Extract the (X, Y) coordinate from the center of the cell holding the provided text.  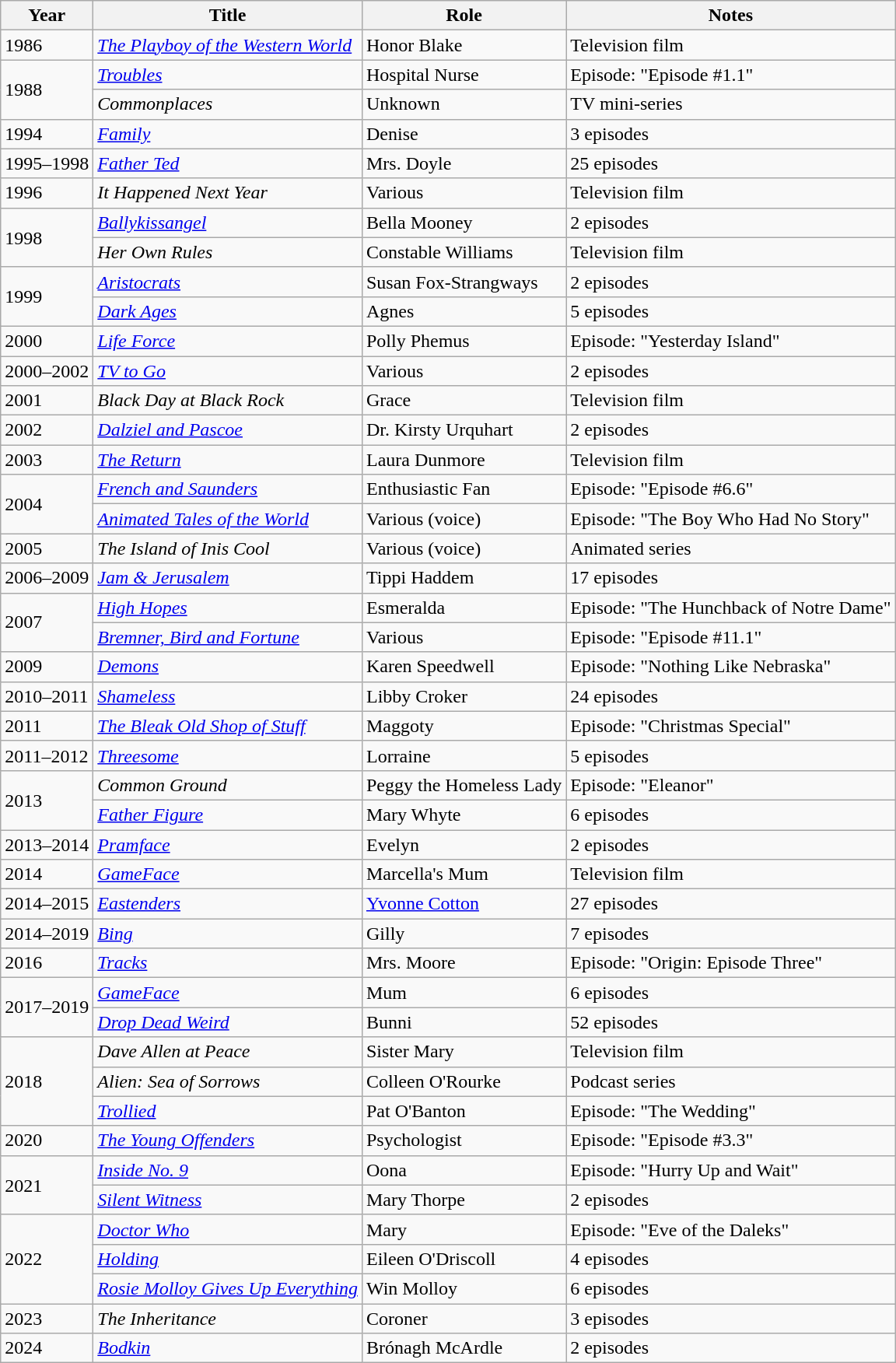
Susan Fox-Strangways (464, 282)
Agnes (464, 311)
Episode: "The Boy Who Had No Story" (731, 519)
2011–2012 (47, 755)
Hospital Nurse (464, 75)
Mary (464, 1229)
Podcast series (731, 1081)
Troubles (228, 75)
High Hopes (228, 608)
Inside No. 9 (228, 1170)
Father Figure (228, 815)
Episode: "The Hunchback of Notre Dame" (731, 608)
Episode: "Nothing Like Nebraska" (731, 667)
Bodkin (228, 1348)
Psychologist (464, 1141)
2000–2002 (47, 371)
Drop Dead Weird (228, 1022)
Threesome (228, 755)
Pat O'Banton (464, 1111)
2014 (47, 874)
Animated Tales of the World (228, 519)
Doctor Who (228, 1229)
Denise (464, 134)
TV to Go (228, 371)
1986 (47, 45)
Tippi Haddem (464, 578)
Trollied (228, 1111)
2020 (47, 1141)
Lorraine (464, 755)
Episode: "Yesterday Island" (731, 341)
The Inheritance (228, 1319)
2024 (47, 1348)
2009 (47, 667)
Eastenders (228, 904)
27 episodes (731, 904)
Dark Ages (228, 311)
7 episodes (731, 934)
Mrs. Moore (464, 963)
Shameless (228, 696)
Animated series (731, 548)
Year (47, 16)
2006–2009 (47, 578)
2017–2019 (47, 1007)
1995–1998 (47, 163)
2000 (47, 341)
Yvonne Cotton (464, 904)
Bremner, Bird and Fortune (228, 637)
Silent Witness (228, 1200)
2007 (47, 622)
Pramface (228, 844)
Coroner (464, 1319)
1996 (47, 193)
Episode: "Hurry Up and Wait" (731, 1170)
Alien: Sea of Sorrows (228, 1081)
2011 (47, 726)
Polly Phemus (464, 341)
Episode: "Episode #11.1" (731, 637)
2023 (47, 1319)
Marcella's Mum (464, 874)
The Young Offenders (228, 1141)
2021 (47, 1185)
Enthusiastic Fan (464, 489)
Episode: "Episode #6.6" (731, 489)
Episode: "The Wedding" (731, 1111)
Bella Mooney (464, 222)
2014–2015 (47, 904)
17 episodes (731, 578)
2003 (47, 460)
Karen Speedwell (464, 667)
Win Molloy (464, 1288)
2013 (47, 800)
Episode: "Origin: Episode Three" (731, 963)
The Bleak Old Shop of Stuff (228, 726)
Evelyn (464, 844)
Dave Allen at Peace (228, 1052)
Eileen O'Driscoll (464, 1259)
Aristocrats (228, 282)
Grace (464, 401)
Bing (228, 934)
Demons (228, 667)
Episode: "Episode #3.3" (731, 1141)
Black Day at Black Rock (228, 401)
Role (464, 16)
24 episodes (731, 696)
Title (228, 16)
Episode: "Eleanor" (731, 785)
25 episodes (731, 163)
Ballykissangel (228, 222)
52 episodes (731, 1022)
Dr. Kirsty Urquhart (464, 430)
Unknown (464, 104)
Common Ground (228, 785)
Mrs. Doyle (464, 163)
2001 (47, 401)
Libby Croker (464, 696)
2005 (47, 548)
Honor Blake (464, 45)
2002 (47, 430)
Brónagh McArdle (464, 1348)
Esmeralda (464, 608)
2013–2014 (47, 844)
Notes (731, 16)
Tracks (228, 963)
Laura Dunmore (464, 460)
Constable Williams (464, 252)
2022 (47, 1259)
1998 (47, 237)
Life Force (228, 341)
The Island of Inis Cool (228, 548)
Jam & Jerusalem (228, 578)
Episode: "Eve of the Daleks" (731, 1229)
Bunni (464, 1022)
Mary Thorpe (464, 1200)
1999 (47, 296)
Gilly (464, 934)
Holding (228, 1259)
1988 (47, 89)
4 episodes (731, 1259)
The Return (228, 460)
Rosie Molloy Gives Up Everything (228, 1288)
French and Saunders (228, 489)
Commonplaces (228, 104)
TV mini-series (731, 104)
Mary Whyte (464, 815)
2016 (47, 963)
Her Own Rules (228, 252)
Sister Mary (464, 1052)
1994 (47, 134)
Mum (464, 993)
2014–2019 (47, 934)
Colleen O'Rourke (464, 1081)
2010–2011 (47, 696)
Episode: "Christmas Special" (731, 726)
Dalziel and Pascoe (228, 430)
It Happened Next Year (228, 193)
Oona (464, 1170)
Peggy the Homeless Lady (464, 785)
The Playboy of the Western World (228, 45)
Family (228, 134)
Father Ted (228, 163)
Episode: "Episode #1.1" (731, 75)
2018 (47, 1081)
Maggoty (464, 726)
2004 (47, 504)
